Return [X, Y] of the center of cell containing provided text 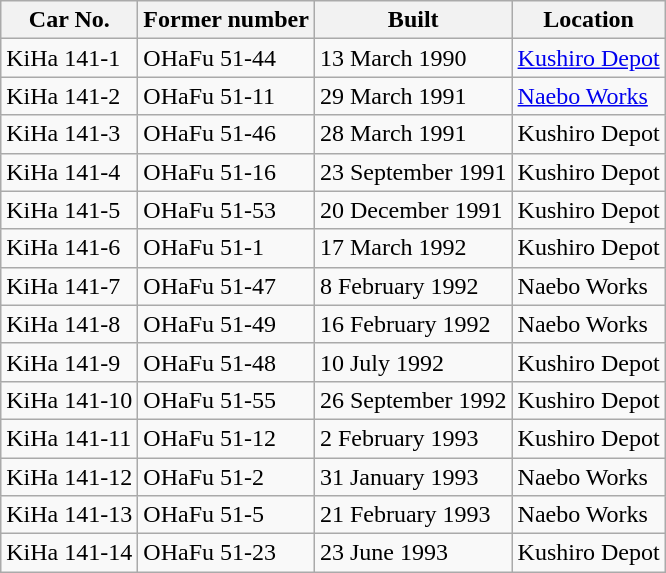
Car No. [70, 20]
OHaFu 51-2 [226, 477]
29 March 1991 [413, 96]
Location [588, 20]
KiHa 141-12 [70, 477]
KiHa 141-7 [70, 286]
OHaFu 51-11 [226, 96]
Built [413, 20]
OHaFu 51-47 [226, 286]
KiHa 141-10 [70, 400]
2 February 1993 [413, 438]
OHaFu 51-23 [226, 553]
KiHa 141-5 [70, 210]
26 September 1992 [413, 400]
28 March 1991 [413, 134]
OHaFu 51-5 [226, 515]
31 January 1993 [413, 477]
KiHa 141-1 [70, 58]
OHaFu 51-44 [226, 58]
Former number [226, 20]
KiHa 141-9 [70, 362]
OHaFu 51-49 [226, 324]
20 December 1991 [413, 210]
OHaFu 51-1 [226, 248]
23 September 1991 [413, 172]
10 July 1992 [413, 362]
17 March 1992 [413, 248]
23 June 1993 [413, 553]
OHaFu 51-16 [226, 172]
21 February 1993 [413, 515]
KiHa 141-4 [70, 172]
OHaFu 51-48 [226, 362]
8 February 1992 [413, 286]
OHaFu 51-12 [226, 438]
KiHa 141-13 [70, 515]
OHaFu 51-46 [226, 134]
KiHa 141-11 [70, 438]
KiHa 141-2 [70, 96]
KiHa 141-14 [70, 553]
KiHa 141-6 [70, 248]
16 February 1992 [413, 324]
13 March 1990 [413, 58]
KiHa 141-8 [70, 324]
KiHa 141-3 [70, 134]
OHaFu 51-53 [226, 210]
OHaFu 51-55 [226, 400]
